Provide the (X, Y) coordinate of the cell's center where the given text is located.  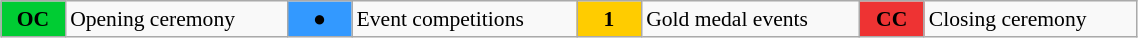
Opening ceremony (176, 19)
● (319, 19)
1 (609, 19)
Event competitions (464, 19)
OC (33, 19)
Gold medal events (750, 19)
Closing ceremony (1030, 19)
CC (892, 19)
